From the cell containing the given text, extract its center point as [X, Y] coordinate. 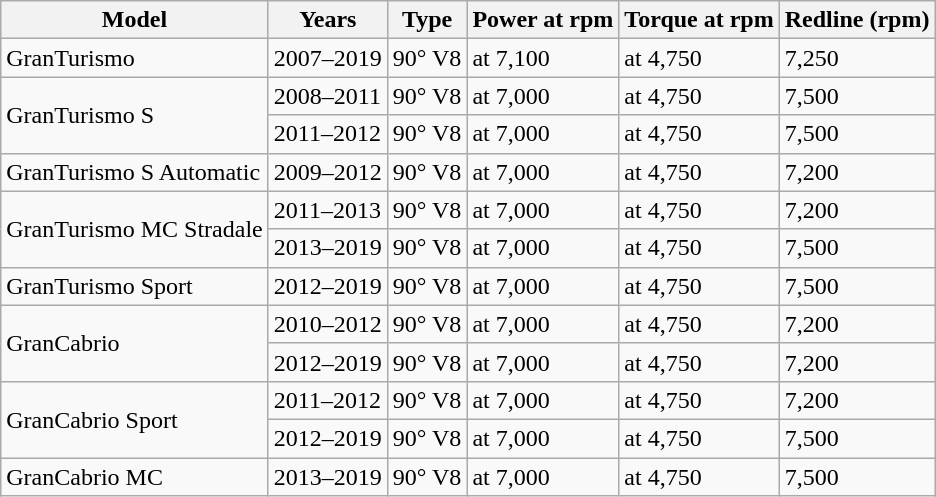
GranTurismo Sport [135, 286]
7,250 [857, 58]
Years [328, 20]
2011–2013 [328, 210]
GranCabrio MC [135, 477]
GranTurismo MC Stradale [135, 229]
2009–2012 [328, 172]
GranCabrio Sport [135, 419]
Type [427, 20]
GranTurismo [135, 58]
2008–2011 [328, 96]
GranTurismo S [135, 115]
at 7,100 [543, 58]
Power at rpm [543, 20]
Torque at rpm [699, 20]
GranCabrio [135, 343]
GranTurismo S Automatic [135, 172]
2010–2012 [328, 324]
2007–2019 [328, 58]
Redline (rpm) [857, 20]
Model [135, 20]
